Return the [X, Y] coordinate for the center point of the cell that contains the specified text.  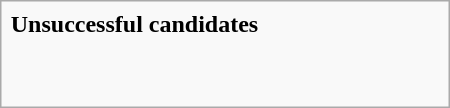
Unsuccessful candidates [224, 24]
